Scan for the cell matching the given text and deliver its [x, y] coordinate at center. 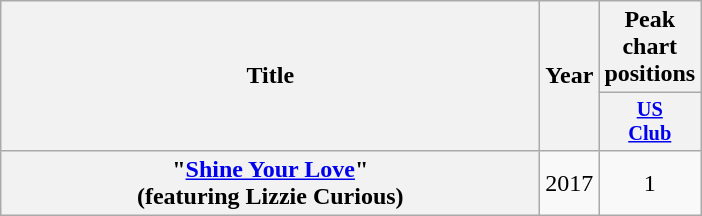
USClub [650, 122]
"Shine Your Love"(featuring Lizzie Curious) [270, 182]
Peak chart positions [650, 47]
Title [270, 76]
1 [650, 182]
2017 [570, 182]
Year [570, 76]
